From the cell containing the given text, extract its center point as [x, y] coordinate. 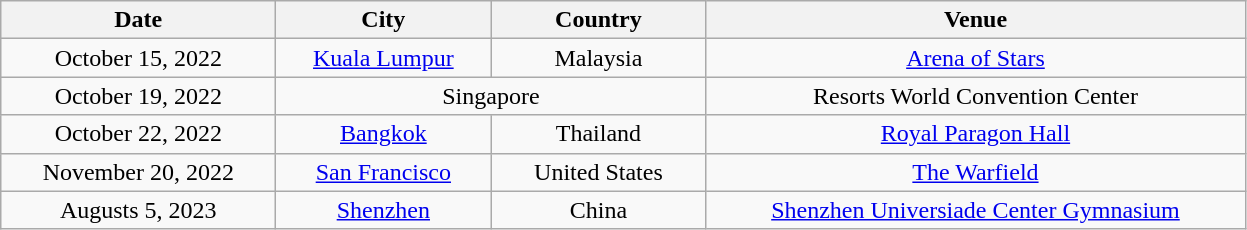
Bangkok [384, 134]
November 20, 2022 [138, 172]
Country [598, 20]
Thailand [598, 134]
October 19, 2022 [138, 96]
Venue [976, 20]
October 22, 2022 [138, 134]
Shenzhen Universiade Center Gymnasium [976, 210]
Date [138, 20]
Shenzhen [384, 210]
China [598, 210]
The Warfield [976, 172]
Resorts World Convention Center [976, 96]
United States [598, 172]
San Francisco [384, 172]
October 15, 2022 [138, 58]
Malaysia [598, 58]
City [384, 20]
Arena of Stars [976, 58]
Royal Paragon Hall [976, 134]
Singapore [491, 96]
Augusts 5, 2023 [138, 210]
Kuala Lumpur [384, 58]
